Locate the cell with the specified text and output its [X, Y] center coordinate. 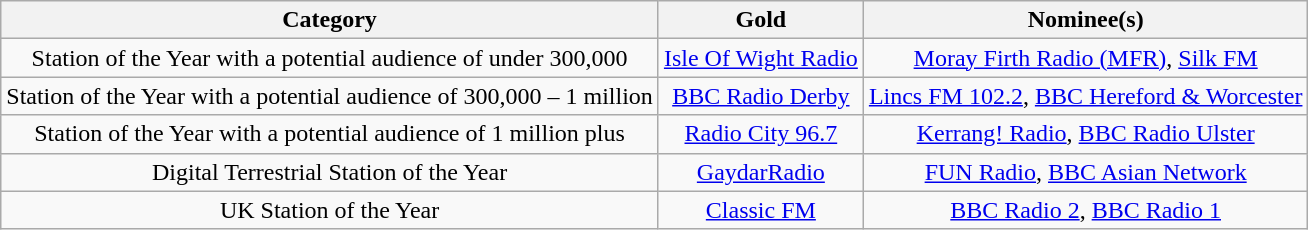
UK Station of the Year [330, 210]
Classic FM [760, 210]
Isle Of Wight Radio [760, 58]
Nominee(s) [1086, 20]
Station of the Year with a potential audience of under 300,000 [330, 58]
Lincs FM 102.2, BBC Hereford & Worcester [1086, 96]
Radio City 96.7 [760, 134]
GaydarRadio [760, 172]
Station of the Year with a potential audience of 1 million plus [330, 134]
Category [330, 20]
Digital Terrestrial Station of the Year [330, 172]
BBC Radio 2, BBC Radio 1 [1086, 210]
Station of the Year with a potential audience of 300,000 – 1 million [330, 96]
Moray Firth Radio (MFR), Silk FM [1086, 58]
Kerrang! Radio, BBC Radio Ulster [1086, 134]
FUN Radio, BBC Asian Network [1086, 172]
Gold [760, 20]
BBC Radio Derby [760, 96]
